For the text-containing cell, return its midpoint in (x, y) coordinate format. 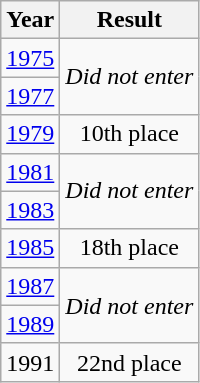
1991 (30, 362)
Year (30, 20)
1981 (30, 172)
1977 (30, 96)
1975 (30, 58)
1985 (30, 248)
Result (130, 20)
1983 (30, 210)
22nd place (130, 362)
18th place (130, 248)
1979 (30, 134)
10th place (130, 134)
1989 (30, 324)
1987 (30, 286)
